Return the [X, Y] coordinate for the center point of the cell that contains the specified text.  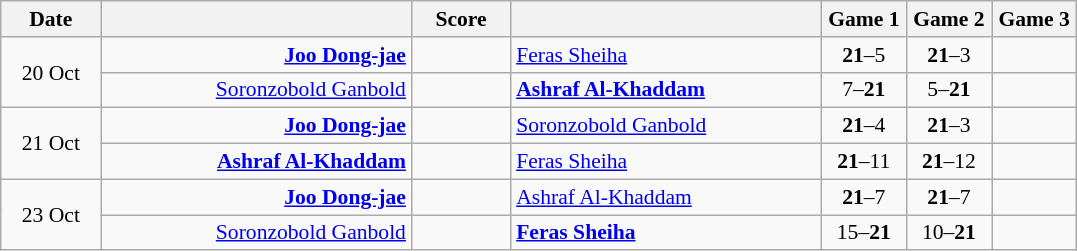
5–21 [948, 90]
10–21 [948, 233]
21–4 [864, 126]
Date [51, 19]
21–5 [864, 55]
Game 1 [864, 19]
20 Oct [51, 72]
Game 3 [1034, 19]
Score [461, 19]
23 Oct [51, 214]
21 Oct [51, 144]
Game 2 [948, 19]
15–21 [864, 233]
21–11 [864, 162]
21–12 [948, 162]
7–21 [864, 90]
